Search for the cell housing the specified text and yield its (x, y) center coordinate. 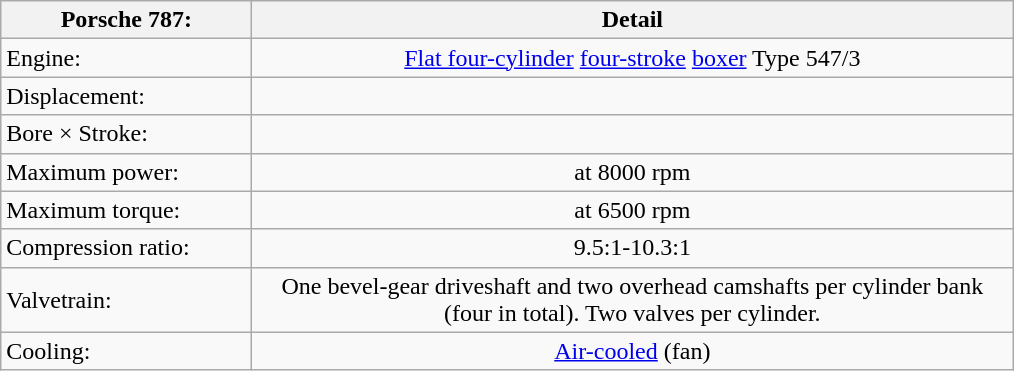
Detail (632, 20)
Maximum torque: (126, 210)
Displacement: (126, 96)
Valvetrain: (126, 300)
Air-cooled (fan) (632, 351)
9.5:1-10.3:1 (632, 248)
Flat four-cylinder four-stroke boxer Type 547/3 (632, 58)
One bevel-gear driveshaft and two overhead camshafts per cylinder bank (four in total). Two valves per cylinder. (632, 300)
Bore × Stroke: (126, 134)
at 6500 rpm (632, 210)
Maximum power: (126, 172)
Porsche 787: (126, 20)
Engine: (126, 58)
at 8000 rpm (632, 172)
Compression ratio: (126, 248)
Cooling: (126, 351)
